Find where the given text appears and provide that cell's center as [X, Y] coordinate. 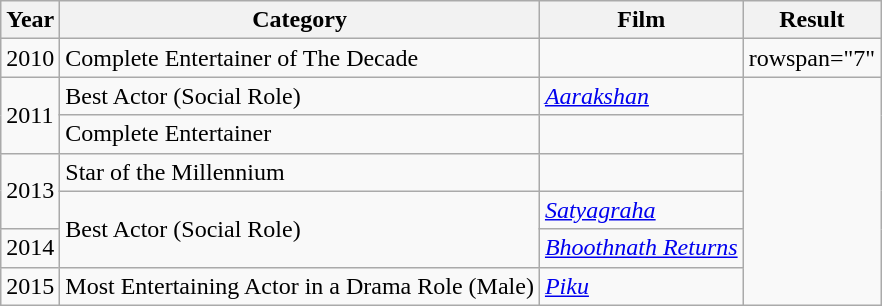
Result [812, 20]
Star of the Millennium [300, 172]
Complete Entertainer of The Decade [300, 58]
Bhoothnath Returns [641, 248]
Most Entertaining Actor in a Drama Role (Male) [300, 286]
Film [641, 20]
rowspan="7" [812, 58]
2011 [30, 115]
Year [30, 20]
Complete Entertainer [300, 134]
Piku [641, 286]
2014 [30, 248]
Aarakshan [641, 96]
2010 [30, 58]
Category [300, 20]
Satyagraha [641, 210]
2013 [30, 191]
2015 [30, 286]
